Detect which cell encompasses the target text, then output its (X, Y) center coordinate. 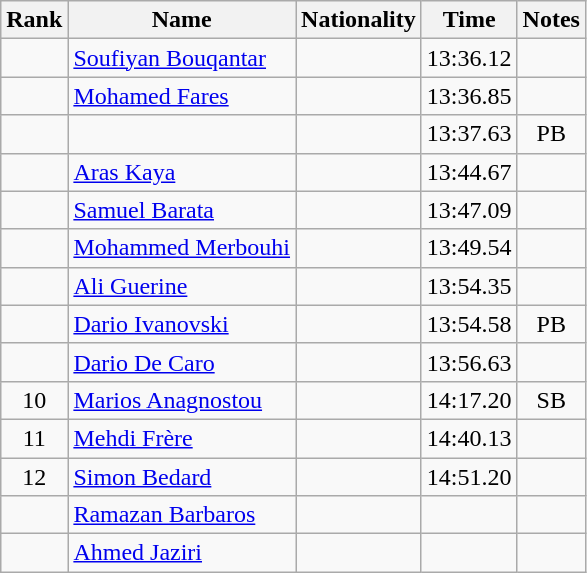
14:51.20 (469, 477)
Notes (551, 20)
13:56.63 (469, 362)
Simon Bedard (182, 477)
Ahmed Jaziri (182, 553)
Mohamed Fares (182, 96)
SB (551, 400)
Marios Anagnostou (182, 400)
13:44.67 (469, 172)
Samuel Barata (182, 210)
Mehdi Frère (182, 438)
13:36.85 (469, 96)
Ali Guerine (182, 286)
10 (34, 400)
14:17.20 (469, 400)
11 (34, 438)
Dario De Caro (182, 362)
13:36.12 (469, 58)
Soufiyan Bouqantar (182, 58)
13:47.09 (469, 210)
13:49.54 (469, 248)
Mohammed Merbouhi (182, 248)
Nationality (359, 20)
Dario Ivanovski (182, 324)
12 (34, 477)
Ramazan Barbaros (182, 515)
Name (182, 20)
Time (469, 20)
14:40.13 (469, 438)
Aras Kaya (182, 172)
Rank (34, 20)
13:37.63 (469, 134)
13:54.58 (469, 324)
13:54.35 (469, 286)
